Detect which cell encompasses the target text, then output its (x, y) center coordinate. 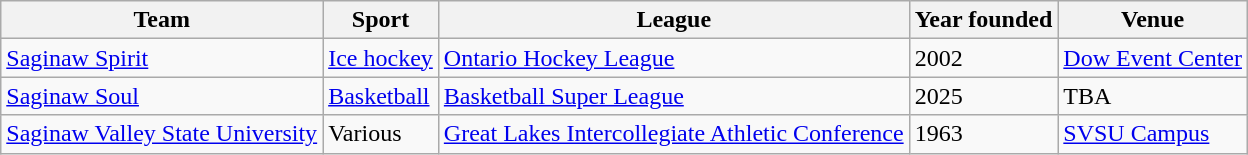
Great Lakes Intercollegiate Athletic Conference (674, 134)
Year founded (984, 20)
Basketball (381, 96)
Dow Event Center (1153, 58)
2025 (984, 96)
Various (381, 134)
Saginaw Soul (162, 96)
Saginaw Valley State University (162, 134)
Basketball Super League (674, 96)
Sport (381, 20)
TBA (1153, 96)
SVSU Campus (1153, 134)
Ontario Hockey League (674, 58)
Team (162, 20)
Ice hockey (381, 58)
2002 (984, 58)
Venue (1153, 20)
League (674, 20)
1963 (984, 134)
Saginaw Spirit (162, 58)
